Return (x, y) of the center of cell containing provided text 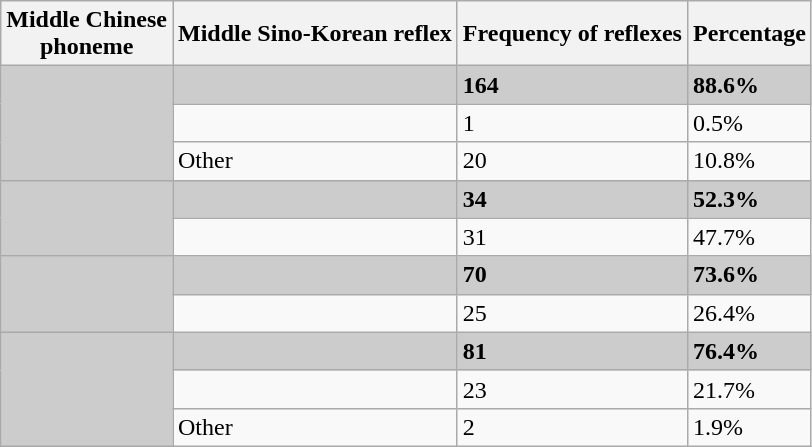
34 (572, 199)
88.6% (749, 85)
81 (572, 351)
70 (572, 275)
47.7% (749, 237)
31 (572, 237)
Frequency of reflexes (572, 34)
20 (572, 161)
73.6% (749, 275)
52.3% (749, 199)
23 (572, 389)
2 (572, 427)
164 (572, 85)
10.8% (749, 161)
25 (572, 313)
1 (572, 123)
Middle Sino-Korean reflex (314, 34)
0.5% (749, 123)
1.9% (749, 427)
Middle Chinesephoneme (87, 34)
26.4% (749, 313)
76.4% (749, 351)
Percentage (749, 34)
21.7% (749, 389)
